Search for the cell housing the specified text and yield its [x, y] center coordinate. 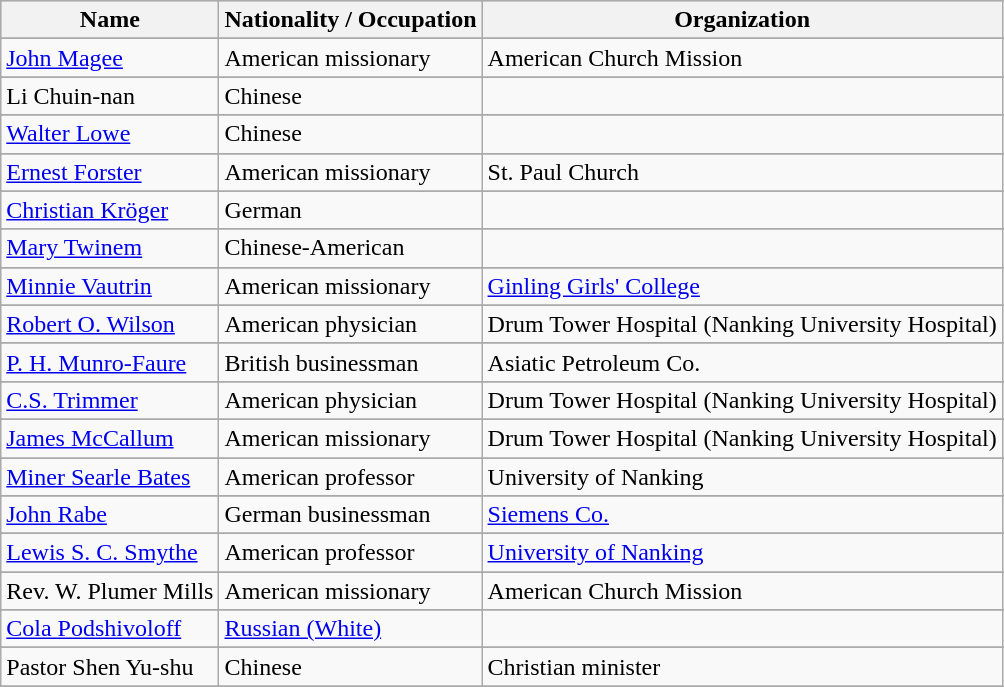
Asiatic Petroleum Co. [742, 362]
Miner Searle Bates [110, 477]
Rev. W. Plumer Mills [110, 591]
John Rabe [110, 515]
P. H. Munro-Faure [110, 362]
German [350, 210]
Name [110, 20]
Minnie Vautrin [110, 286]
Walter Lowe [110, 134]
James McCallum [110, 438]
British businessman [350, 362]
Christian Kröger [110, 210]
Cola Podshivoloff [110, 629]
Christian minister [742, 667]
Mary Twinem [110, 248]
C.S. Trimmer [110, 400]
Chinese-American [350, 248]
Lewis S. C. Smythe [110, 553]
Russian (White) [350, 629]
Nationality / Occupation [350, 20]
St. Paul Church [742, 172]
Pastor Shen Yu-shu [110, 667]
Ernest Forster [110, 172]
German businessman [350, 515]
Ginling Girls' College [742, 286]
Li Chuin-nan [110, 96]
Siemens Co. [742, 515]
John Magee [110, 58]
Robert O. Wilson [110, 324]
Organization [742, 20]
